Extract the (x, y) coordinate from the center of the cell holding the provided text.  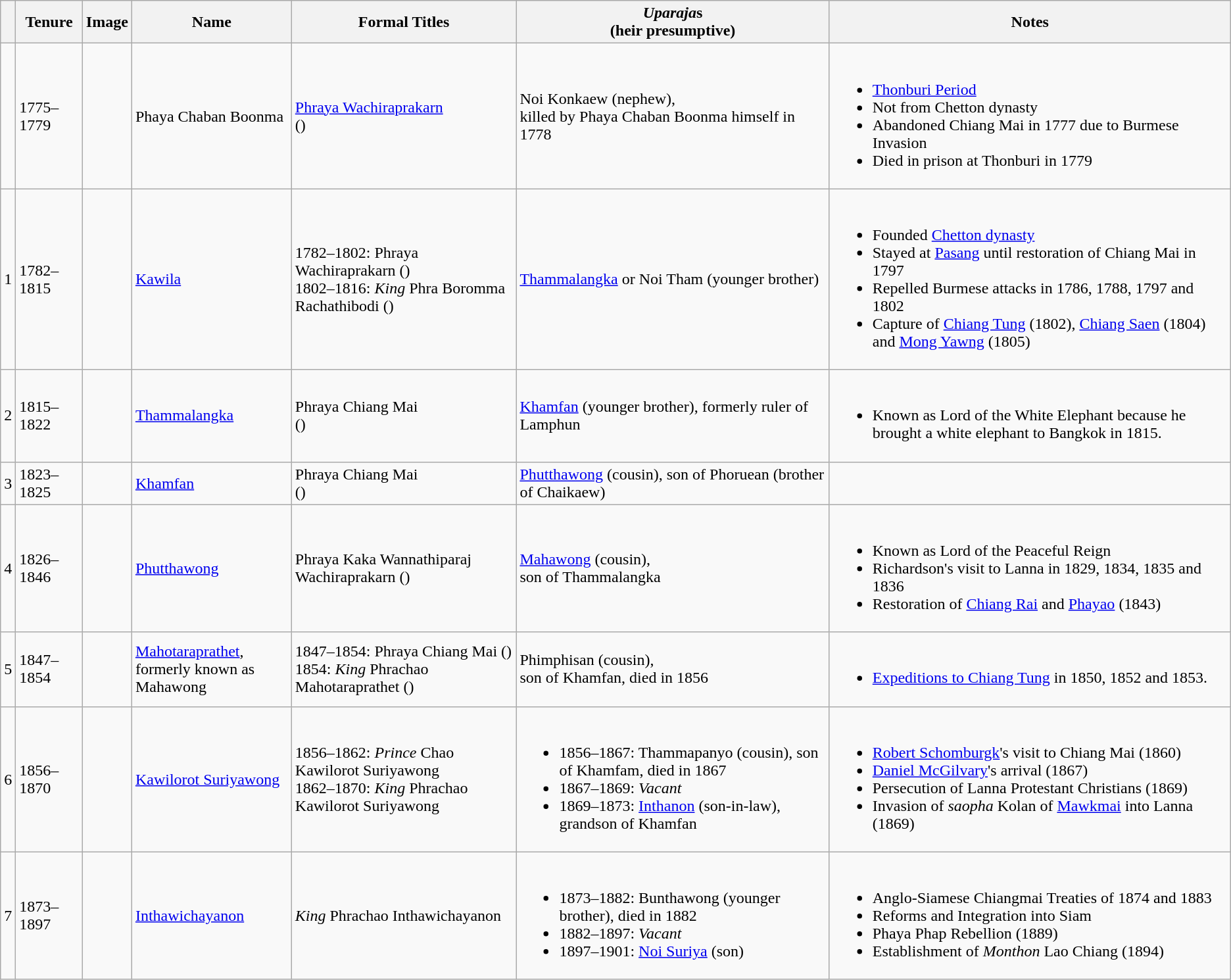
Phaya Chaban Boonma (212, 116)
Name (212, 22)
Phutthawong (212, 568)
1 (8, 279)
Notes (1030, 22)
3 (8, 483)
Noi Konkaew (nephew),killed by Phaya Chaban Boonma himself in 1778 (673, 116)
1815–1822 (49, 416)
Image (107, 22)
1823–1825 (49, 483)
4 (8, 568)
Formal Titles (404, 22)
Mahotaraprathet,formerly known as Mahawong (212, 670)
1873–1897 (49, 916)
Phraya Wachiraprakarn() (404, 116)
Known as Lord of the Peaceful ReignRichardson's visit to Lanna in 1829, 1834, 1835 and 1836Restoration of Chiang Rai and Phayao (1843) (1030, 568)
Thonburi PeriodNot from Chetton dynastyAbandoned Chiang Mai in 1777 due to Burmese InvasionDied in prison at Thonburi in 1779 (1030, 116)
6 (8, 779)
Khamfan (212, 483)
1782–1802: Phraya Wachiraprakarn ()1802–1816: King Phra Boromma Rachathibodi () (404, 279)
1856–1867: Thammapanyo (cousin), son of Khamfam, died in 18671867–1869: Vacant1869–1873: Inthanon (son-in-law), grandson of Khamfan (673, 779)
Phimphisan (cousin),son of Khamfan, died in 1856 (673, 670)
Thammalangka (212, 416)
1775–1779 (49, 116)
Uparajas(heir presumptive) (673, 22)
Kawila (212, 279)
1873–1882: Bunthawong (younger brother), died in 18821882–1897: Vacant1897–1901: Noi Suriya (son) (673, 916)
Thammalangka or Noi Tham (younger brother) (673, 279)
5 (8, 670)
1782–1815 (49, 279)
1847–1854 (49, 670)
1856–1870 (49, 779)
Phraya Kaka Wannathiparaj Wachiraprakarn () (404, 568)
1856–1862: Prince Chao Kawilorot Suriyawong1862–1870: King Phrachao Kawilorot Suriyawong (404, 779)
Mahawong (cousin),son of Thammalangka (673, 568)
1847–1854: Phraya Chiang Mai ()1854: King Phrachao Mahotaraprathet () (404, 670)
1826–1846 (49, 568)
Phutthawong (cousin), son of Phoruean (brother of Chaikaew) (673, 483)
Inthawichayanon (212, 916)
7 (8, 916)
Kawilorot Suriyawong (212, 779)
Known as Lord of the White Elephant because he brought a white elephant to Bangkok in 1815. (1030, 416)
Tenure (49, 22)
2 (8, 416)
King Phrachao Inthawichayanon (404, 916)
Khamfan (younger brother), formerly ruler of Lamphun (673, 416)
Expeditions to Chiang Tung in 1850, 1852 and 1853. (1030, 670)
